Scan for the cell matching the given text and deliver its (x, y) coordinate at center. 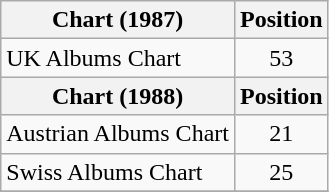
Chart (1988) (118, 96)
Austrian Albums Chart (118, 134)
25 (281, 172)
21 (281, 134)
UK Albums Chart (118, 58)
53 (281, 58)
Chart (1987) (118, 20)
Swiss Albums Chart (118, 172)
